Scan for the cell matching the given text and deliver its [X, Y] coordinate at center. 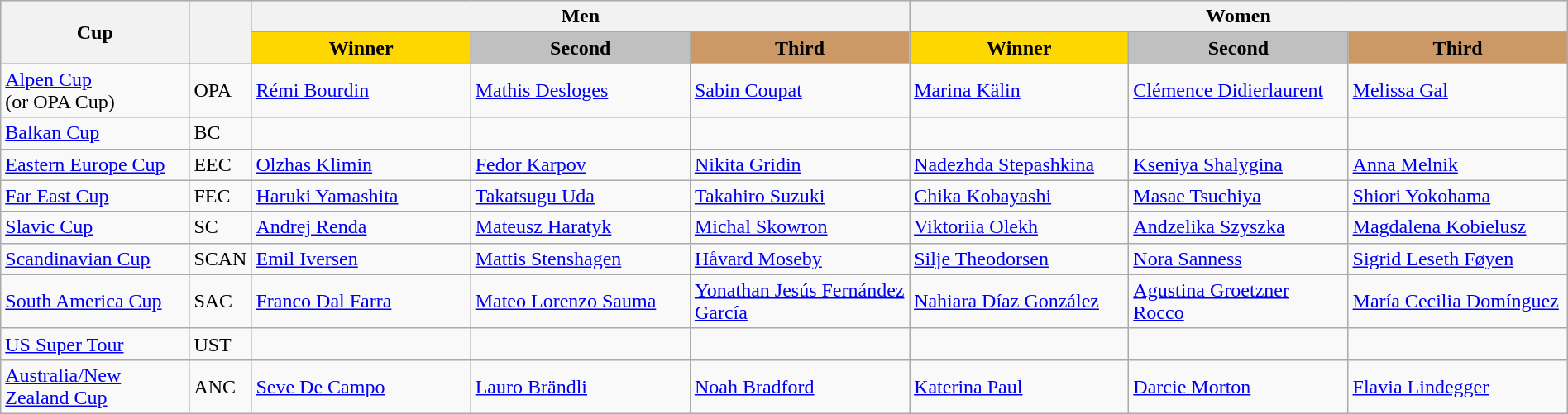
Håvard Moseby [799, 259]
Emil Iversen [361, 259]
Masae Tsuchiya [1239, 196]
Seve De Campo [361, 387]
SC [220, 227]
Nikita Gridin [799, 164]
Magdalena Kobielusz [1457, 227]
Agustina Groetzner Rocco [1239, 301]
Haruki Yamashita [361, 196]
Michal Skowron [799, 227]
SAC [220, 301]
BC [220, 133]
ANC [220, 387]
Alpen Cup(or OPA Cup) [95, 91]
Katerina Paul [1019, 387]
OPA [220, 91]
Australia/New Zealand Cup [95, 387]
Takatsugu Uda [581, 196]
UST [220, 344]
Clémence Didierlaurent [1239, 91]
Sabin Coupat [799, 91]
Far East Cup [95, 196]
Mattis Stenshagen [581, 259]
Andrej Renda [361, 227]
Kseniya Shalygina [1239, 164]
Lauro Brändli [581, 387]
María Cecilia Domínguez [1457, 301]
Mathis Desloges [581, 91]
Rémi Bourdin [361, 91]
Noah Bradford [799, 387]
Franco Dal Farra [361, 301]
Scandinavian Cup [95, 259]
Takahiro Suzuki [799, 196]
Silje Theodorsen [1019, 259]
Mateo Lorenzo Sauma [581, 301]
SCAN [220, 259]
Men [581, 17]
Darcie Morton [1239, 387]
Women [1239, 17]
Eastern Europe Cup [95, 164]
EEC [220, 164]
Sigrid Leseth Føyen [1457, 259]
Yonathan Jesús Fernández García [799, 301]
Andzelika Szyszka [1239, 227]
Olzhas Klimin [361, 164]
Balkan Cup [95, 133]
Shiori Yokohama [1457, 196]
South America Cup [95, 301]
Marina Kälin [1019, 91]
FEC [220, 196]
Slavic Cup [95, 227]
Nora Sanness [1239, 259]
Nadezhda Stepashkina [1019, 164]
Mateusz Haratyk [581, 227]
Nahiara Díaz González [1019, 301]
Melissa Gal [1457, 91]
Chika Kobayashi [1019, 196]
Viktoriia Olekh [1019, 227]
US Super Tour [95, 344]
Anna Melnik [1457, 164]
Flavia Lindegger [1457, 387]
Fedor Karpov [581, 164]
Cup [95, 32]
